For the text-containing cell, return its midpoint in (x, y) coordinate format. 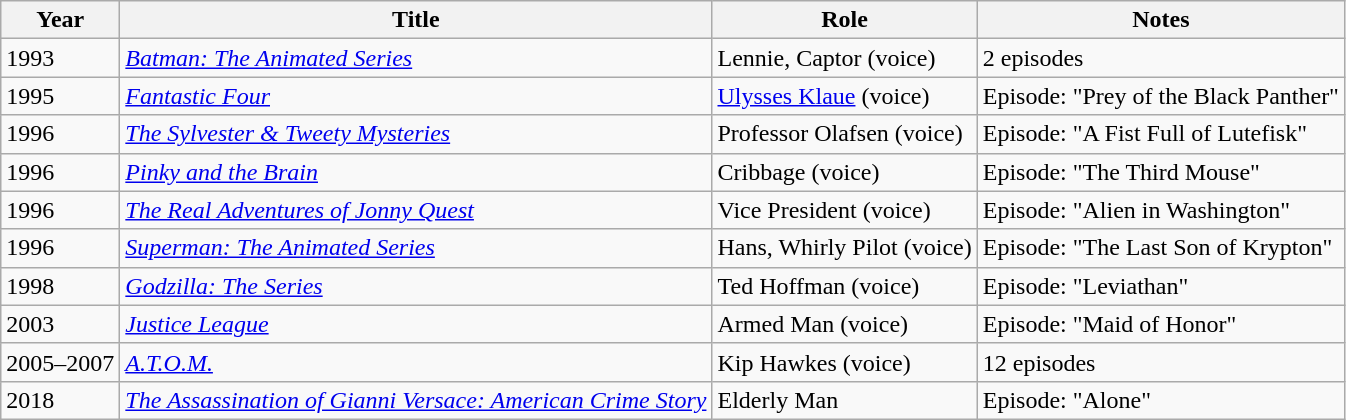
Episode: "Alone" (1160, 400)
Armed Man (voice) (844, 324)
Ted Hoffman (voice) (844, 286)
2003 (60, 324)
Batman: The Animated Series (416, 58)
1998 (60, 286)
Episode: "Leviathan" (1160, 286)
Notes (1160, 20)
Pinky and the Brain (416, 172)
2005–2007 (60, 362)
Superman: The Animated Series (416, 248)
Lennie, Captor (voice) (844, 58)
Episode: "Prey of the Black Panther" (1160, 96)
The Assassination of Gianni Versace: American Crime Story (416, 400)
1993 (60, 58)
Cribbage (voice) (844, 172)
The Sylvester & Tweety Mysteries (416, 134)
Justice League (416, 324)
2018 (60, 400)
Godzilla: The Series (416, 286)
Episode: "Alien in Washington" (1160, 210)
Episode: "Maid of Honor" (1160, 324)
Title (416, 20)
Episode: "The Last Son of Krypton" (1160, 248)
Hans, Whirly Pilot (voice) (844, 248)
Vice President (voice) (844, 210)
Elderly Man (844, 400)
Kip Hawkes (voice) (844, 362)
Role (844, 20)
Professor Olafsen (voice) (844, 134)
Year (60, 20)
Ulysses Klaue (voice) (844, 96)
The Real Adventures of Jonny Quest (416, 210)
A.T.O.M. (416, 362)
Fantastic Four (416, 96)
Episode: "A Fist Full of Lutefisk" (1160, 134)
2 episodes (1160, 58)
1995 (60, 96)
12 episodes (1160, 362)
Episode: "The Third Mouse" (1160, 172)
